Search for the cell housing the specified text and yield its (x, y) center coordinate. 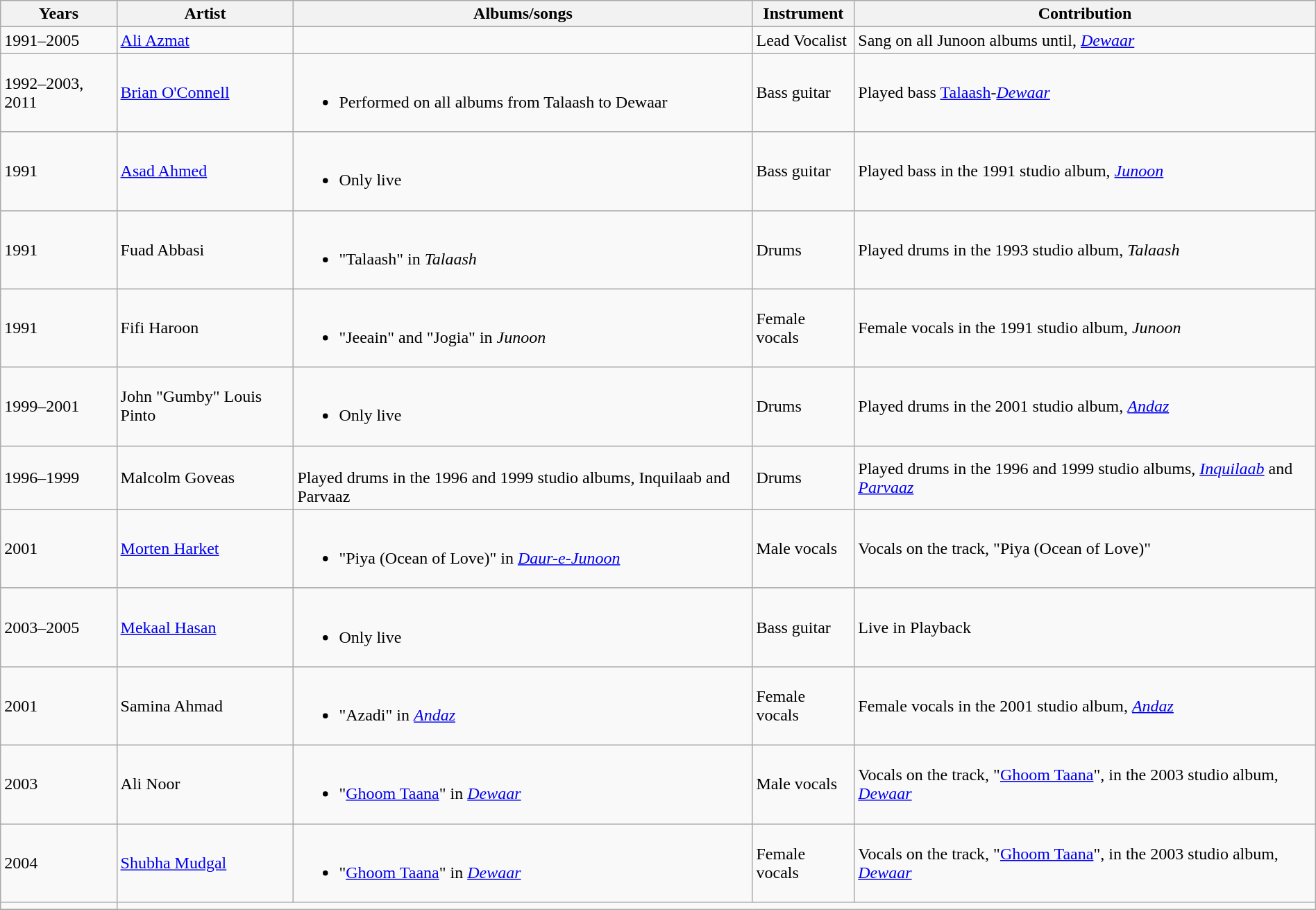
2004 (58, 862)
Shubha Mudgal (205, 862)
Instrument (804, 14)
Artist (205, 14)
1996–1999 (58, 478)
Performed on all albums from Talaash to Dewaar (523, 93)
Lead Vocalist (804, 40)
Live in Playback (1085, 627)
1991–2005 (58, 40)
Ali Noor (205, 784)
Played bass Talaash-Dewaar (1085, 93)
Vocals on the track, "Piya (Ocean of Love)" (1085, 548)
Female vocals in the 2001 studio album, Andaz (1085, 705)
"Azadi" in Andaz (523, 705)
"Jeeain" and "Jogia" in Junoon (523, 328)
Morten Harket (205, 548)
Played drums in the 2001 studio album, Andaz (1085, 407)
"Talaash" in Talaash (523, 250)
Malcolm Goveas (205, 478)
Played bass in the 1991 studio album, Junoon (1085, 171)
Played drums in the 1993 studio album, Talaash (1085, 250)
Albums/songs (523, 14)
1992–2003, 2011 (58, 93)
Samina Ahmad (205, 705)
2003–2005 (58, 627)
Ali Azmat (205, 40)
Fuad Abbasi (205, 250)
"Piya (Ocean of Love)" in Daur-e-Junoon (523, 548)
John "Gumby" Louis Pinto (205, 407)
Female vocals in the 1991 studio album, Junoon (1085, 328)
2003 (58, 784)
Asad Ahmed (205, 171)
Fifi Haroon (205, 328)
Mekaal Hasan (205, 627)
Brian O'Connell (205, 93)
Contribution (1085, 14)
Years (58, 14)
Sang on all Junoon albums until, Dewaar (1085, 40)
1999–2001 (58, 407)
